Locate the cell with the specified text and output its (X, Y) center coordinate. 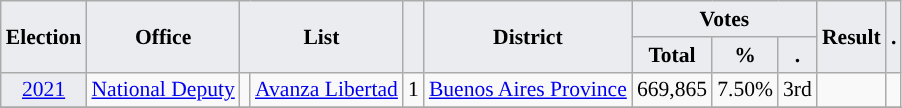
Votes (724, 19)
List (322, 36)
Office (162, 36)
669,865 (672, 90)
Election (44, 36)
Buenos Aires Province (528, 90)
2021 (44, 90)
Result (852, 36)
1 (414, 90)
National Deputy (162, 90)
7.50% (745, 90)
% (745, 55)
Avanza Libertad (326, 90)
Total (672, 55)
3rd (798, 90)
District (528, 36)
